Capture the cell that displays the provided text and extract its [x, y] central coordinate. 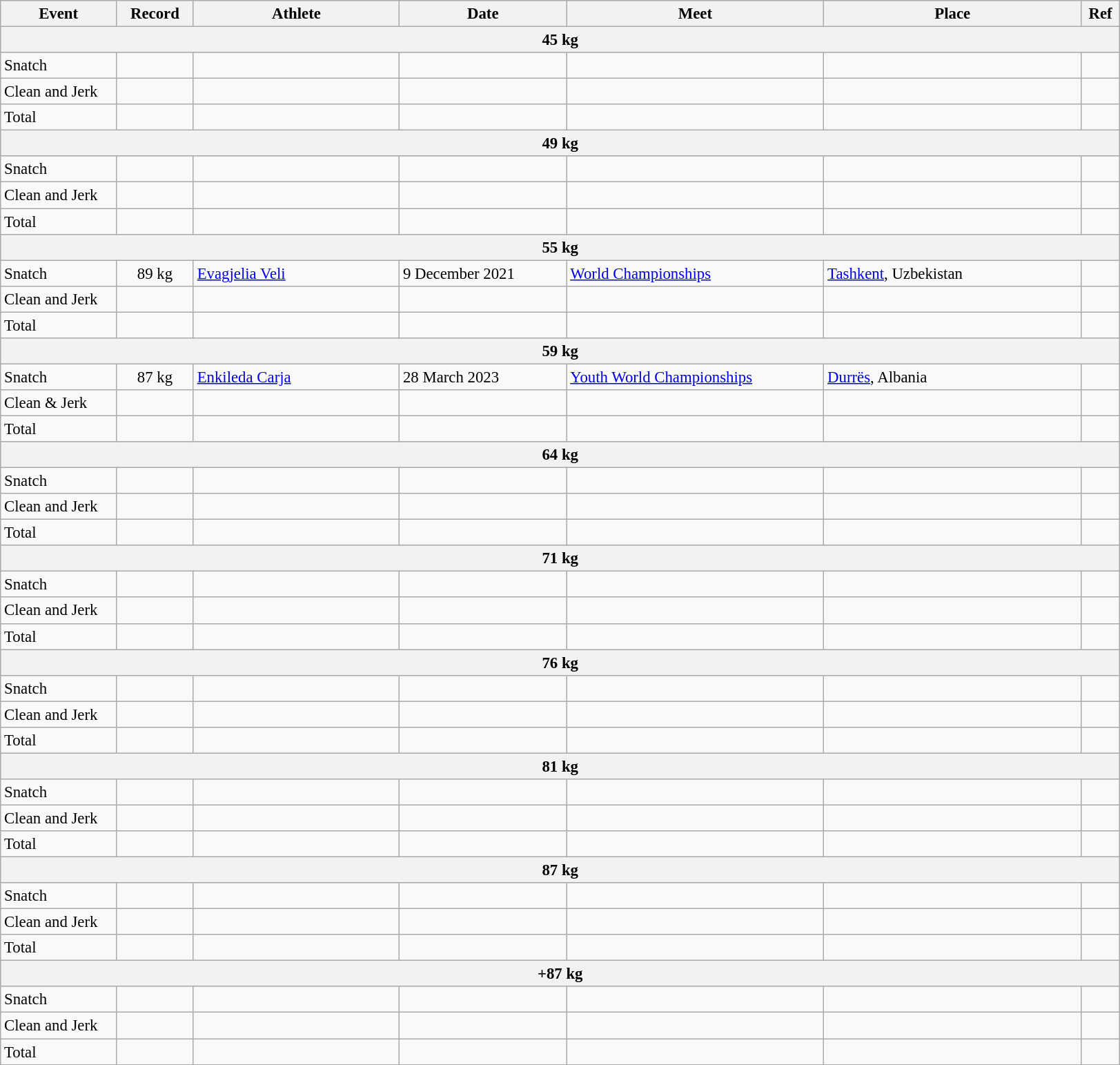
28 March 2023 [483, 377]
55 kg [560, 247]
Durrës, Albania [952, 377]
Place [952, 14]
Clean & Jerk [59, 403]
Date [483, 14]
World Championships [696, 273]
Record [155, 14]
81 kg [560, 766]
76 kg [560, 663]
45 kg [560, 40]
89 kg [155, 273]
Athlete [296, 14]
Evagjelia Veli [296, 273]
Tashkent, Uzbekistan [952, 273]
71 kg [560, 558]
Enkileda Carja [296, 377]
59 kg [560, 351]
Ref [1101, 14]
9 December 2021 [483, 273]
49 kg [560, 144]
64 kg [560, 455]
+87 kg [560, 974]
Meet [696, 14]
Event [59, 14]
Youth World Championships [696, 377]
